For the text-containing cell, return its midpoint in (x, y) coordinate format. 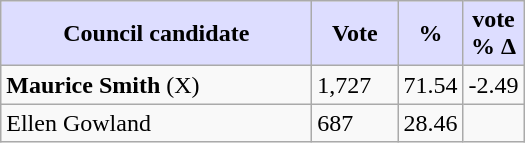
28.46 (430, 123)
687 (355, 123)
1,727 (355, 85)
Vote (355, 34)
vote % Δ (494, 34)
71.54 (430, 85)
-2.49 (494, 85)
% (430, 34)
Ellen Gowland (156, 123)
Maurice Smith (X) (156, 85)
Council candidate (156, 34)
